For the text-containing cell, return its midpoint in (X, Y) coordinate format. 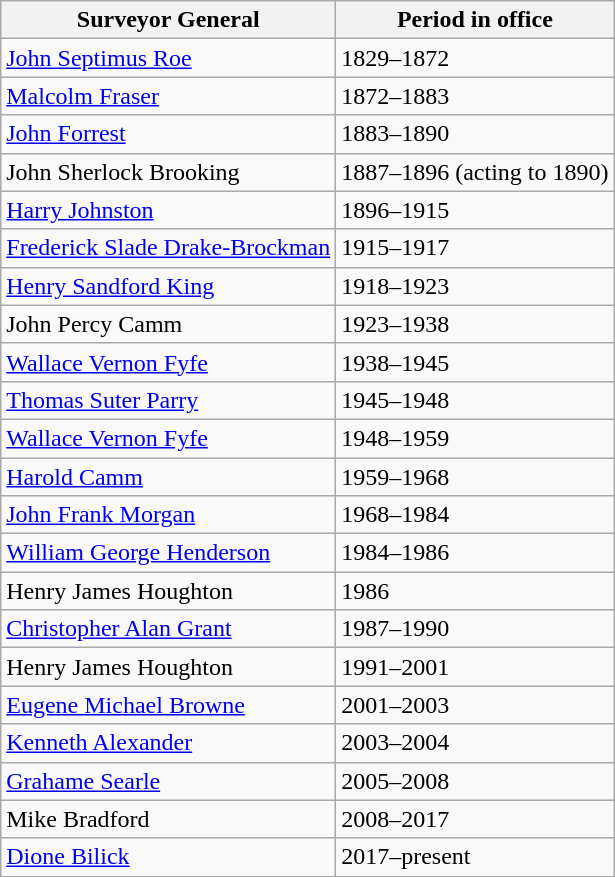
John Sherlock Brooking (168, 172)
1984–1986 (475, 553)
1948–1959 (475, 438)
1987–1990 (475, 629)
John Forrest (168, 134)
1896–1915 (475, 210)
1945–1948 (475, 400)
1829–1872 (475, 58)
Kenneth Alexander (168, 743)
1938–1945 (475, 362)
John Frank Morgan (168, 515)
Surveyor General (168, 20)
William George Henderson (168, 553)
John Percy Camm (168, 324)
Christopher Alan Grant (168, 629)
1918–1923 (475, 286)
1991–2001 (475, 667)
1887–1896 (acting to 1890) (475, 172)
2017–present (475, 857)
John Septimus Roe (168, 58)
1872–1883 (475, 96)
1923–1938 (475, 324)
1915–1917 (475, 248)
1959–1968 (475, 477)
Harold Camm (168, 477)
1883–1890 (475, 134)
Malcolm Fraser (168, 96)
2003–2004 (475, 743)
1968–1984 (475, 515)
Thomas Suter Parry (168, 400)
Henry Sandford King (168, 286)
Eugene Michael Browne (168, 705)
Grahame Searle (168, 781)
2005–2008 (475, 781)
Dione Bilick (168, 857)
Frederick Slade Drake-Brockman (168, 248)
2001–2003 (475, 705)
Period in office (475, 20)
1986 (475, 591)
Harry Johnston (168, 210)
2008–2017 (475, 819)
Mike Bradford (168, 819)
